From the cell containing the given text, extract its center point as [X, Y] coordinate. 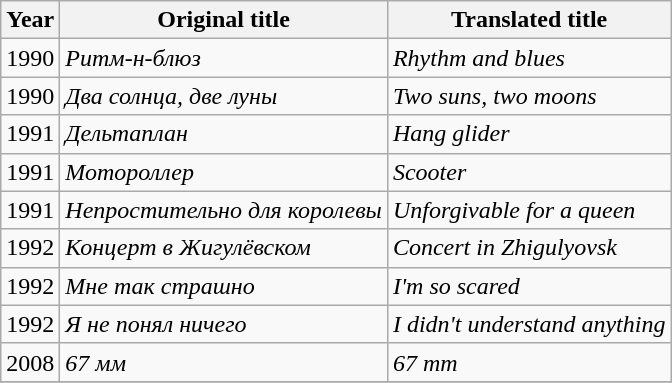
Two suns, two moons [529, 96]
Концерт в Жигулёвском [224, 248]
Два солнца, две луны [224, 96]
67 мм [224, 362]
Ритм-н-блюз [224, 58]
Hang glider [529, 134]
Мне так страшно [224, 286]
67 mm [529, 362]
Original title [224, 20]
Дельтаплан [224, 134]
I'm so scared [529, 286]
Unforgivable for a queen [529, 210]
Я не понял ничего [224, 324]
Scooter [529, 172]
Непростительно для королевы [224, 210]
I didn't understand anything [529, 324]
Year [30, 20]
Rhythm and blues [529, 58]
Concert in Zhigulyovsk [529, 248]
Мотороллер [224, 172]
Translated title [529, 20]
2008 [30, 362]
